Determine the [X, Y] coordinate at the center of the cell enclosing the given text.  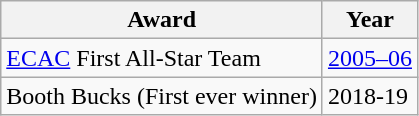
Award [162, 20]
Year [370, 20]
2018-19 [370, 96]
2005–06 [370, 58]
Booth Bucks (First ever winner) [162, 96]
ECAC First All-Star Team [162, 58]
